Detect which cell encompasses the target text, then output its (x, y) center coordinate. 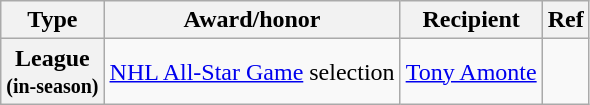
Type (52, 20)
Recipient (471, 20)
Ref (566, 20)
Award/honor (252, 20)
NHL All-Star Game selection (252, 72)
League(in-season) (52, 72)
Tony Amonte (471, 72)
